Detect which cell encompasses the target text, then output its [x, y] center coordinate. 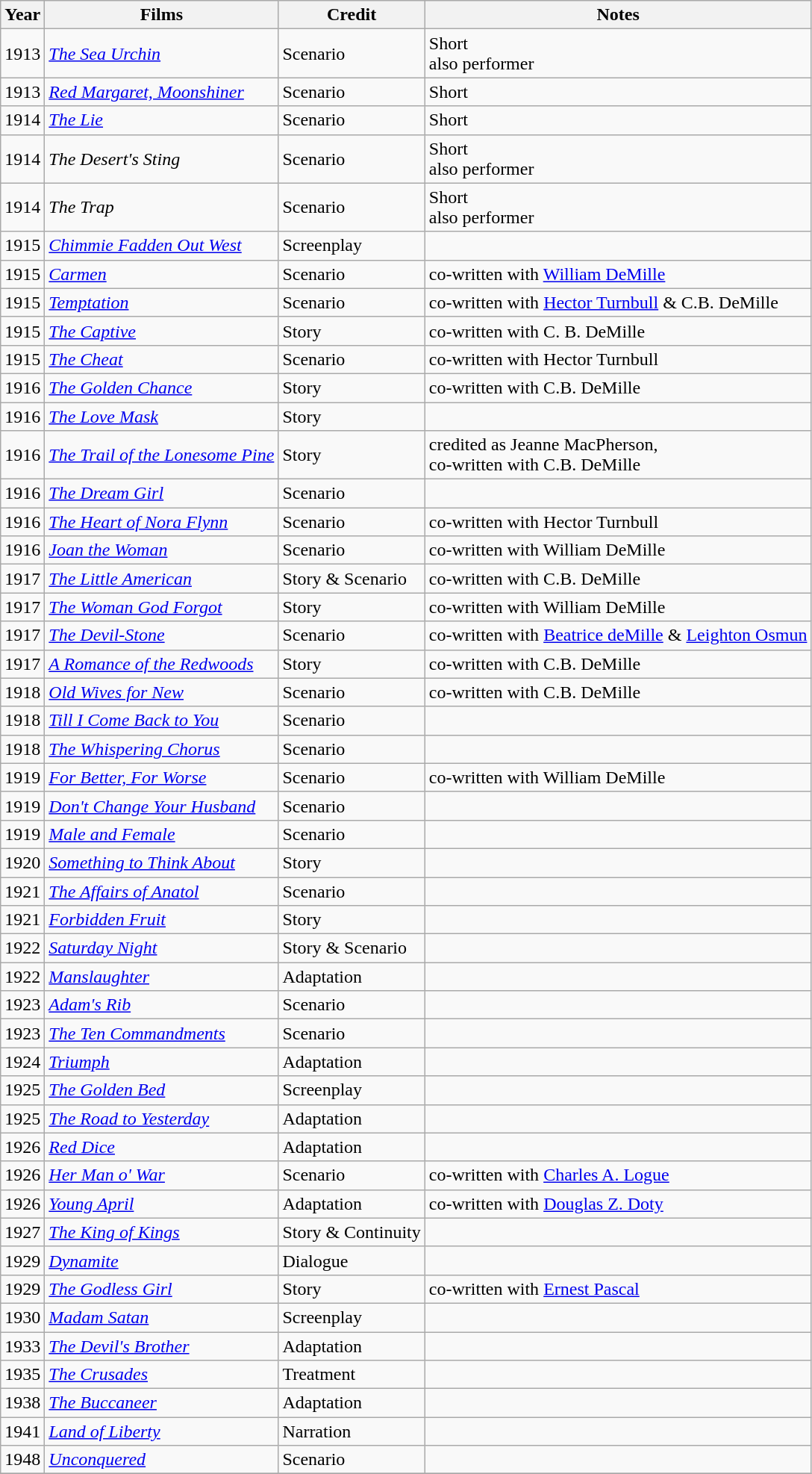
Year [22, 15]
Dialogue [352, 1260]
The Golden Chance [161, 388]
Adam's Rib [161, 1005]
Don't Change Your Husband [161, 806]
The Crusades [161, 1375]
Her Man o' War [161, 1175]
Manslaughter [161, 977]
The King of Kings [161, 1232]
The Ten Commandments [161, 1033]
Credit [352, 15]
Unconquered [161, 1460]
co-written with C. B. DeMille [618, 331]
co-written with Beatrice deMille & Leighton Osmun [618, 635]
The Little American [161, 579]
1938 [22, 1403]
The Golden Bed [161, 1090]
Male and Female [161, 834]
The Lie [161, 120]
The Buccaneer [161, 1403]
Temptation [161, 302]
1930 [22, 1317]
co-written with Hector Turnbull & C.B. DeMille [618, 302]
Films [161, 15]
Land of Liberty [161, 1431]
Till I Come Back to You [161, 721]
The Dream Girl [161, 494]
credited as Jeanne MacPherson,co-written with C.B. DeMille [618, 455]
The Trail of the Lonesome Pine [161, 455]
1941 [22, 1431]
The Devil-Stone [161, 635]
The Love Mask [161, 416]
The Trap [161, 208]
The Woman God Forgot [161, 607]
Narration [352, 1431]
The Godless Girl [161, 1289]
Triumph [161, 1062]
The Sea Urchin [161, 54]
1924 [22, 1062]
Forbidden Fruit [161, 920]
Carmen [161, 274]
Dynamite [161, 1260]
For Better, For Worse [161, 777]
Story & Continuity [352, 1232]
Young April [161, 1204]
Red Dice [161, 1147]
1948 [22, 1460]
The Captive [161, 331]
1933 [22, 1346]
co-written with Charles A. Logue [618, 1175]
Notes [618, 15]
The Devil's Brother [161, 1346]
Madam Satan [161, 1317]
Red Margaret, Moonshiner [161, 92]
The Desert's Sting [161, 158]
Old Wives for New [161, 692]
Treatment [352, 1375]
The Whispering Chorus [161, 749]
A Romance of the Redwoods [161, 664]
1927 [22, 1232]
The Road to Yesterday [161, 1119]
The Heart of Nora Flynn [161, 522]
Chimmie Fadden Out West [161, 246]
1935 [22, 1375]
Joan the Woman [161, 550]
The Affairs of Anatol [161, 891]
co-written with Ernest Pascal [618, 1289]
Something to Think About [161, 862]
co-written with Douglas Z. Doty [618, 1204]
The Cheat [161, 359]
Saturday Night [161, 948]
1920 [22, 862]
